Capture the cell that displays the provided text and extract its (X, Y) central coordinate. 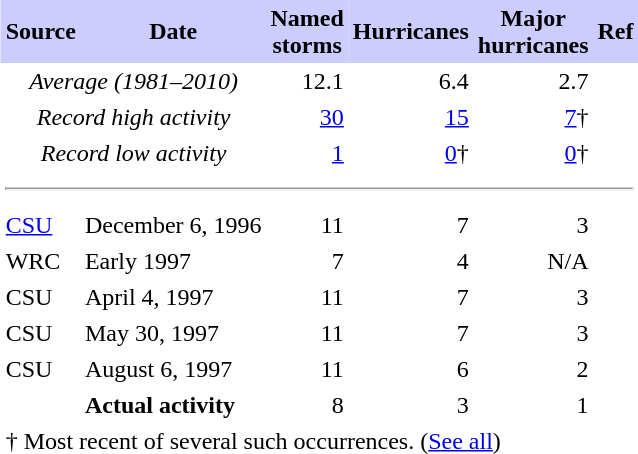
N/A (533, 261)
May 30, 1997 (173, 333)
August 6, 1997 (173, 369)
Record low activity (134, 153)
Average (1981–2010) (134, 81)
December 6, 1996 (173, 225)
Early 1997 (173, 261)
Actual activity (173, 405)
6.4 (410, 81)
8 (307, 405)
12.1 (307, 81)
Majorhurricanes (533, 32)
WRC (40, 261)
Namedstorms (307, 32)
4 (410, 261)
April 4, 1997 (173, 297)
Record high activity (134, 117)
Date (173, 32)
Hurricanes (410, 32)
Ref (616, 32)
30 (307, 117)
6 (410, 369)
15 (410, 117)
7† (533, 117)
Source (40, 32)
2 (533, 369)
2.7 (533, 81)
